Detect which cell encompasses the target text, then output its [X, Y] center coordinate. 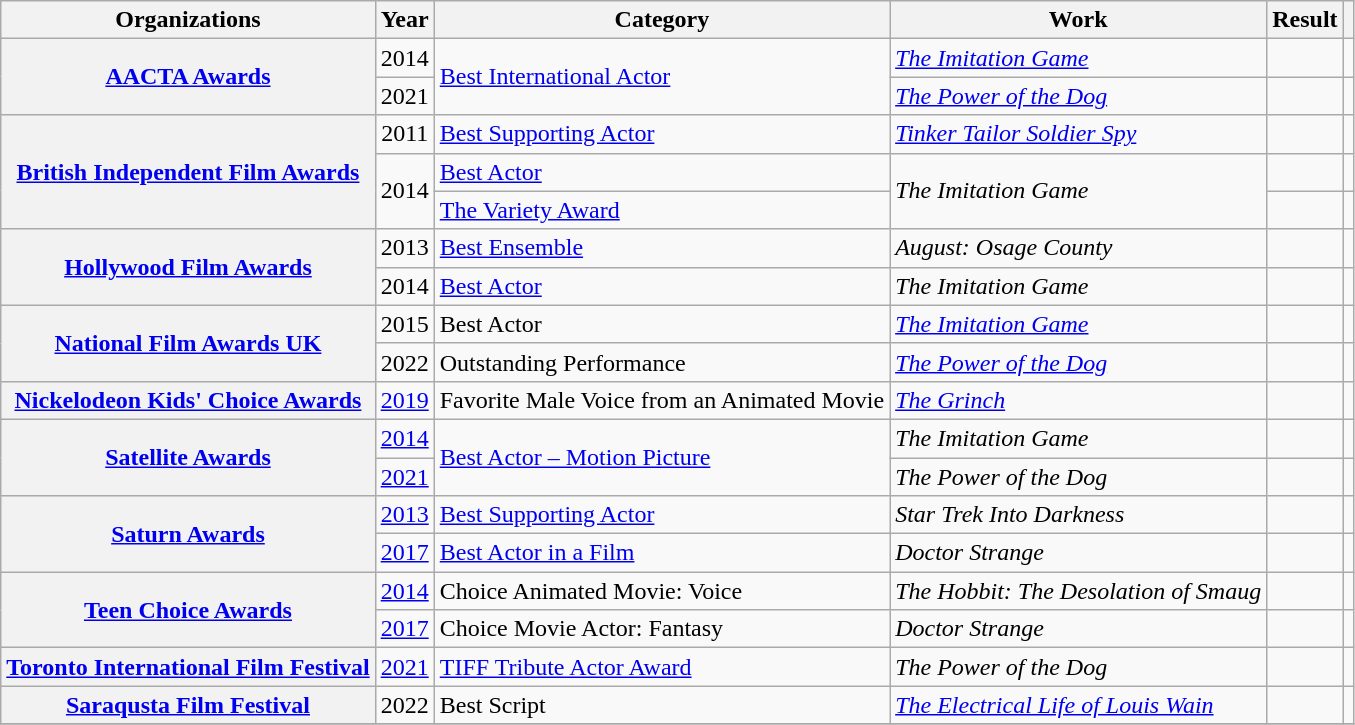
Choice Movie Actor: Fantasy [662, 629]
Best International Actor [662, 77]
British Independent Film Awards [188, 172]
Outstanding Performance [662, 362]
Satellite Awards [188, 457]
Best Ensemble [662, 248]
The Grinch [1078, 400]
Best Actor – Motion Picture [662, 457]
Toronto International Film Festival [188, 667]
Year [404, 20]
TIFF Tribute Actor Award [662, 667]
Nickelodeon Kids' Choice Awards [188, 400]
Organizations [188, 20]
August: Osage County [1078, 248]
2015 [404, 324]
Teen Choice Awards [188, 610]
Favorite Male Voice from an Animated Movie [662, 400]
Choice Animated Movie: Voice [662, 591]
2019 [404, 400]
Result [1305, 20]
Saraqusta Film Festival [188, 705]
Best Script [662, 705]
The Variety Award [662, 210]
The Hobbit: The Desolation of Smaug [1078, 591]
AACTA Awards [188, 77]
Hollywood Film Awards [188, 267]
Saturn Awards [188, 534]
The Electrical Life of Louis Wain [1078, 705]
Best Actor in a Film [662, 553]
Work [1078, 20]
Category [662, 20]
2011 [404, 134]
Tinker Tailor Soldier Spy [1078, 134]
Star Trek Into Darkness [1078, 515]
National Film Awards UK [188, 343]
